Output the (X, Y) coordinate of the center of the cell containing the given text.  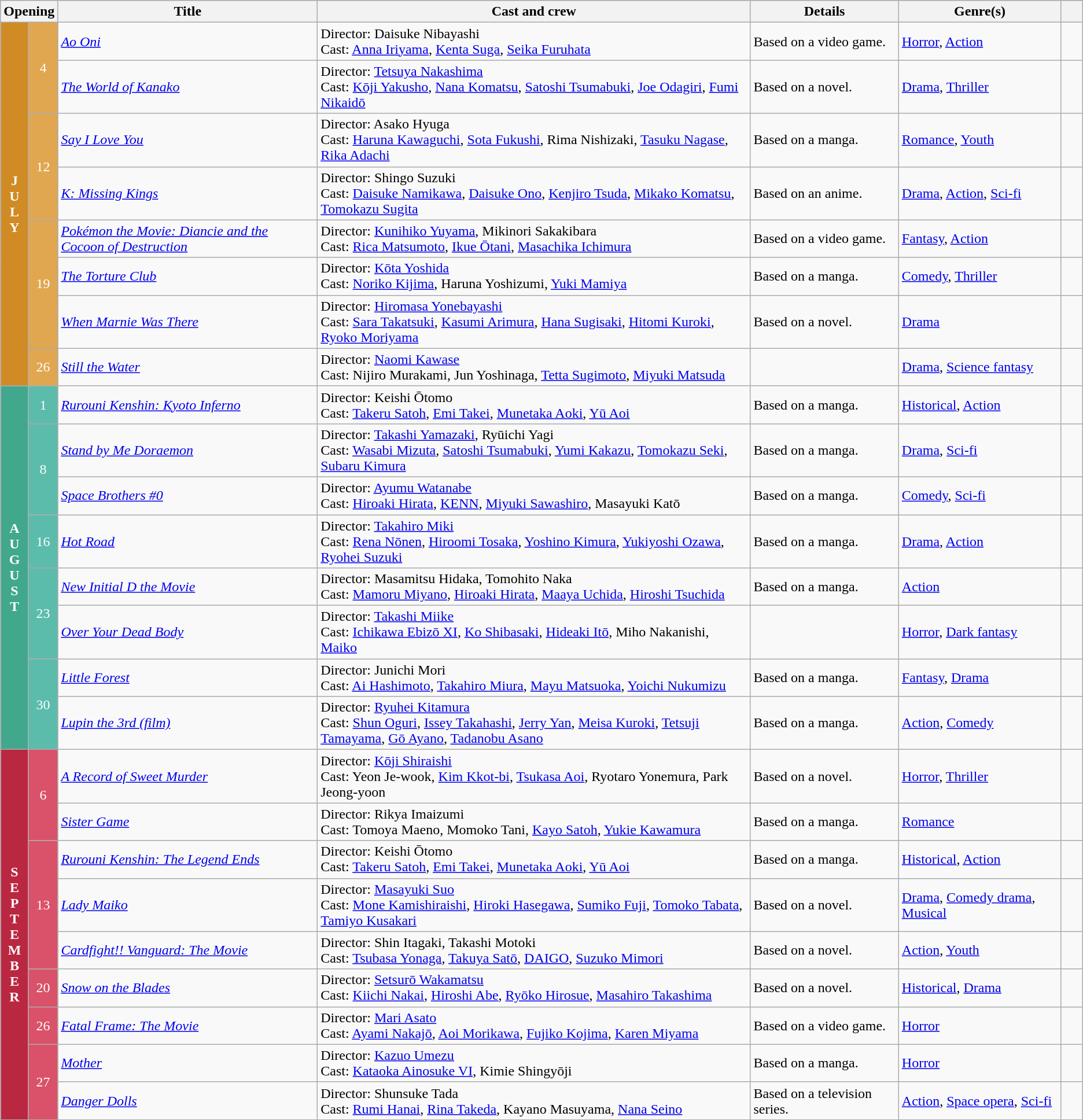
Director: Takashi Yamazaki, Ryūichi Yagi Cast: Wasabi Mizuta, Satoshi Tsumabuki, Yumi Kakazu, Tomokazu Seki, Subaru Kimura (534, 450)
Director: Daisuke Nibayashi Cast: Anna Iriyama, Kenta Suga, Seika Furuhata (534, 42)
Danger Dolls (187, 1100)
Historical, Drama (980, 988)
8 (43, 469)
6 (43, 795)
Director: Masamitsu Hidaka, Tomohito Naka Cast: Mamoru Miyano, Hiroaki Hirata, Maaya Uchida, Hiroshi Tsuchida (534, 587)
Mother (187, 1063)
Fatal Frame: The Movie (187, 1025)
Action (980, 587)
Drama, Action, Sci-fi (980, 193)
Stand by Me Doraemon (187, 450)
30 (43, 705)
Based on a television series. (824, 1100)
Drama, Action (980, 541)
The Torture Club (187, 277)
Rurouni Kenshin: The Legend Ends (187, 860)
Director: Takashi Miike Cast: Ichikawa Ebizō XI, Ko Shibasaki, Hideaki Itō, Miho Nakanishi, Maiko (534, 632)
Director: Naomi Kawase Cast: Nijiro Murakami, Jun Yoshinaga, Tetta Sugimoto, Miyuki Matsuda (534, 367)
Horror, Dark fantasy (980, 632)
Hot Road (187, 541)
Action, Youth (980, 950)
Horror, Action (980, 42)
The World of Kanako (187, 87)
23 (43, 613)
K: Missing Kings (187, 193)
Drama, Science fantasy (980, 367)
Based on an anime. (824, 193)
Director: Kazuo Umezu Cast: Kataoka Ainosuke VI, Kimie Shingyōji (534, 1063)
Director: Tetsuya Nakashima Cast: Kōji Yakusho, Nana Komatsu, Satoshi Tsumabuki, Joe Odagiri, Fumi Nikaidō (534, 87)
Drama, Thriller (980, 87)
Fantasy, Drama (980, 678)
Director: Shingo Suzuki Cast: Daisuke Namikawa, Daisuke Ono, Kenjiro Tsuda, Mikako Komatsu, Tomokazu Sugita (534, 193)
Horror, Thriller (980, 776)
Ao Oni (187, 42)
Romance (980, 821)
20 (43, 988)
1 (43, 405)
Director: Ryuhei Kitamura Cast: Shun Oguri, Issey Takahashi, Jerry Yan, Meisa Kuroki, Tetsuji Tamayama, Gō Ayano, Tadanobu Asano (534, 723)
Space Brothers #0 (187, 495)
Genre(s) (980, 12)
Comedy, Thriller (980, 277)
Say I Love You (187, 140)
4 (43, 68)
Director: Masayuki Suo Cast: Mone Kamishiraishi, Hiroki Hasegawa, Sumiko Fuji, Tomoko Tabata, Tamiyo Kusakari (534, 905)
Director: Setsurō Wakamatsu Cast: Kiichi Nakai, Hiroshi Abe, Ryōko Hirosue, Masahiro Takashima (534, 988)
Director: Mari Asato Cast: Ayami Nakajō, Aoi Morikawa, Fujiko Kojima, Karen Miyama (534, 1025)
Lupin the 3rd (film) (187, 723)
Rurouni Kenshin: Kyoto Inferno (187, 405)
Cast and crew (534, 12)
19 (43, 284)
Fantasy, Action (980, 238)
13 (43, 905)
Director: Kōta Yoshida Cast: Noriko Kijima, Haruna Yoshizumi, Yuki Mamiya (534, 277)
Lady Maiko (187, 905)
27 (43, 1082)
Director: Kōji Shiraishi Cast: Yeon Je-wook, Kim Kkot-bi, Tsukasa Aoi, Ryotaro Yonemura, Park Jeong-yoon (534, 776)
Director: Hiromasa Yonebayashi Cast: Sara Takatsuki, Kasumi Arimura, Hana Sugisaki, Hitomi Kuroki, Ryoko Moriyama (534, 322)
Pokémon the Movie: Diancie and the Cocoon of Destruction (187, 238)
Director: Shin Itagaki, Takashi Motoki Cast: Tsubasa Yonaga, Takuya Satō, DAIGO, Suzuko Mimori (534, 950)
Opening (29, 12)
Cardfight!! Vanguard: The Movie (187, 950)
Comedy, Sci-fi (980, 495)
Drama, Comedy drama, Musical (980, 905)
When Marnie Was There (187, 322)
Drama, Sci-fi (980, 450)
Director: Junichi Mori Cast: Ai Hashimoto, Takahiro Miura, Mayu Matsuoka, Yoichi Nukumizu (534, 678)
16 (43, 541)
Director: Asako Hyuga Cast: Haruna Kawaguchi, Sota Fukushi, Rima Nishizaki, Tasuku Nagase, Rika Adachi (534, 140)
JULY (15, 204)
Director: Ayumu Watanabe Cast: Hiroaki Hirata, KENN, Miyuki Sawashiro, Masayuki Katō (534, 495)
Drama (980, 322)
12 (43, 167)
SEPTEMBER (15, 935)
AUGUST (15, 568)
Director: Kunihiko Yuyama, Mikinori Sakakibara Cast: Rica Matsumoto, Ikue Ōtani, Masachika Ichimura (534, 238)
Director: Shunsuke Tada Cast: Rumi Hanai, Rina Takeda, Kayano Masuyama, Nana Seino (534, 1100)
Snow on the Blades (187, 988)
Sister Game (187, 821)
Action, Comedy (980, 723)
Still the Water (187, 367)
Title (187, 12)
A Record of Sweet Murder (187, 776)
Romance, Youth (980, 140)
Little Forest (187, 678)
Director: Takahiro Miki Cast: Rena Nōnen, Hiroomi Tosaka, Yoshino Kimura, Yukiyoshi Ozawa, Ryohei Suzuki (534, 541)
Director: Rikya Imaizumi Cast: Tomoya Maeno, Momoko Tani, Kayo Satoh, Yukie Kawamura (534, 821)
Action, Space opera, Sci-fi (980, 1100)
Over Your Dead Body (187, 632)
Details (824, 12)
New Initial D the Movie (187, 587)
